Detect which cell encompasses the target text, then output its [X, Y] center coordinate. 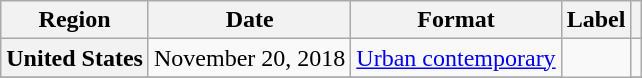
November 20, 2018 [249, 58]
Urban contemporary [456, 58]
Label [596, 20]
Date [249, 20]
United States [75, 58]
Region [75, 20]
Format [456, 20]
